Pinpoint the cell where the given text exists, returning its (X, Y) midpoint coordinate. 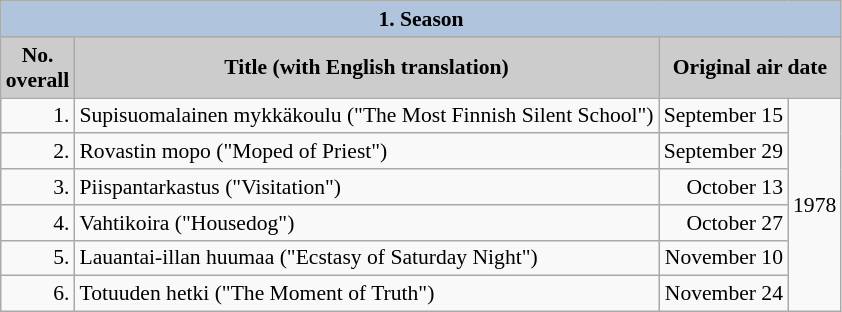
Rovastin mopo ("Moped of Priest") (366, 152)
5. (38, 258)
1. Season (422, 19)
October 27 (724, 223)
1978 (814, 205)
November 10 (724, 258)
No.overall (38, 68)
Lauantai-illan huumaa ("Ecstasy of Saturday Night") (366, 258)
Vahtikoira ("Housedog") (366, 223)
Piispantarkastus ("Visitation") (366, 187)
1. (38, 116)
Title (with English translation) (366, 68)
2. (38, 152)
October 13 (724, 187)
Totuuden hetki ("The Moment of Truth") (366, 294)
Supisuomalainen mykkäkoulu ("The Most Finnish Silent School") (366, 116)
September 29 (724, 152)
3. (38, 187)
6. (38, 294)
Original air date (750, 68)
November 24 (724, 294)
4. (38, 223)
September 15 (724, 116)
